Locate the cell with the specified text and output its (x, y) center coordinate. 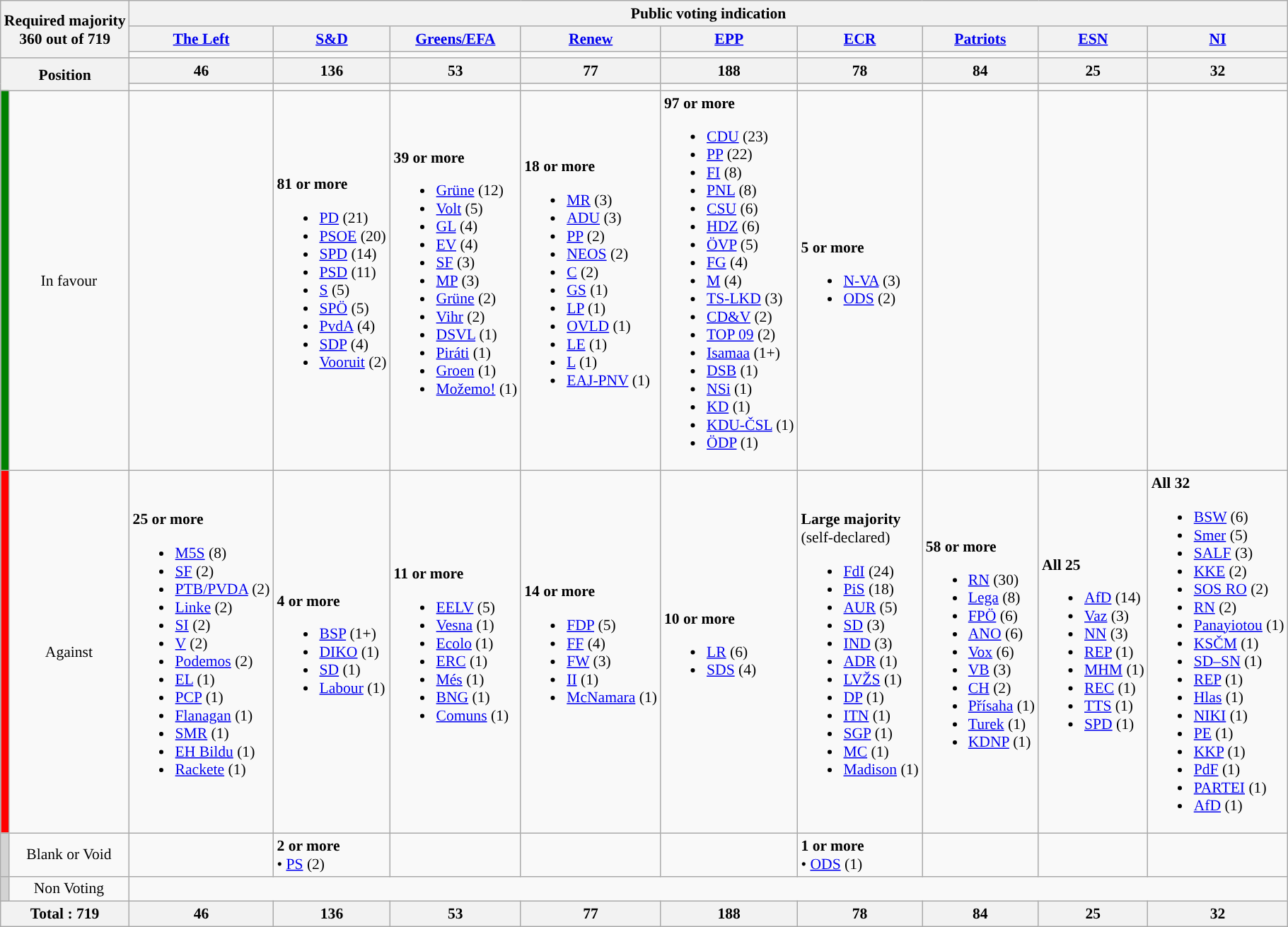
Non Voting (69, 889)
18 or more MR (3) ADU (3) PP (2) NEOS (2) C (2) GS (1) LP (1) OVLD (1) LE (1) L (1) EAJ-PNV (1) (591, 281)
S&D (331, 39)
14 or more FDP (5) FF (4) FW (3) II (1) McNamara (1) (591, 652)
11 or more EELV (5) Vesna (1) Ecolo (1) ERC (1) Més (1) BNG (1) Comuns (1) (456, 652)
10 or more LR (6) SDS (4) (729, 652)
58 or more RN (30) Lega (8) FPÖ (6) ANO (6) Vox (6) VB (3) CH (2) Přísaha (1) Turek (1) KDNP (1) (980, 652)
All 25 AfD (14) Vaz (3) NN (3) REP (1) MHM (1) REC (1) TTS (1) SPD (1) (1093, 652)
Against (69, 652)
The Left (202, 39)
2 or more• PS (2) (331, 854)
39 or more Grüne (12) Volt (5) GL (4) EV (4) SF (3) MP (3) Grüne (2) Vihr (2) DSVL (1) Piráti (1) Groen (1) Možemo! (1) (456, 281)
Position (65, 75)
Greens/EFA (456, 39)
NI (1218, 39)
1 or more• ODS (1) (859, 854)
Patriots (980, 39)
5 or more N-VA (3) ODS (2) (859, 281)
Large majority(self-declared) FdI (24) PiS (18) AUR (5) SD (3) IND (3) ADR (1) LVŽS (1) DP (1) ITN (1) SGP (1) MC (1) Madison (1) (859, 652)
Renew (591, 39)
Required majority360 out of 719 (65, 30)
EPP (729, 39)
25 or more M5S (8) SF (2) PTB/PVDA (2) Linke (2) SI (2) V (2) Podemos (2) EL (1) PCP (1) Flanagan (1) SMR (1) EH Bildu (1) Rackete (1) (202, 652)
ECR (859, 39)
Blank or Void (69, 854)
In favour (69, 281)
Public voting indication (709, 13)
ESN (1093, 39)
81 or more PD (21) PSOE (20) SPD (14) PSD (11) S (5) SPÖ (5) PvdA (4) SDP (4) Vooruit (2) (331, 281)
4 or more BSP (1+) DIKO (1) SD (1) Labour (1) (331, 652)
Total : 719 (65, 914)
